Scan for the cell matching the given text and deliver its [x, y] coordinate at center. 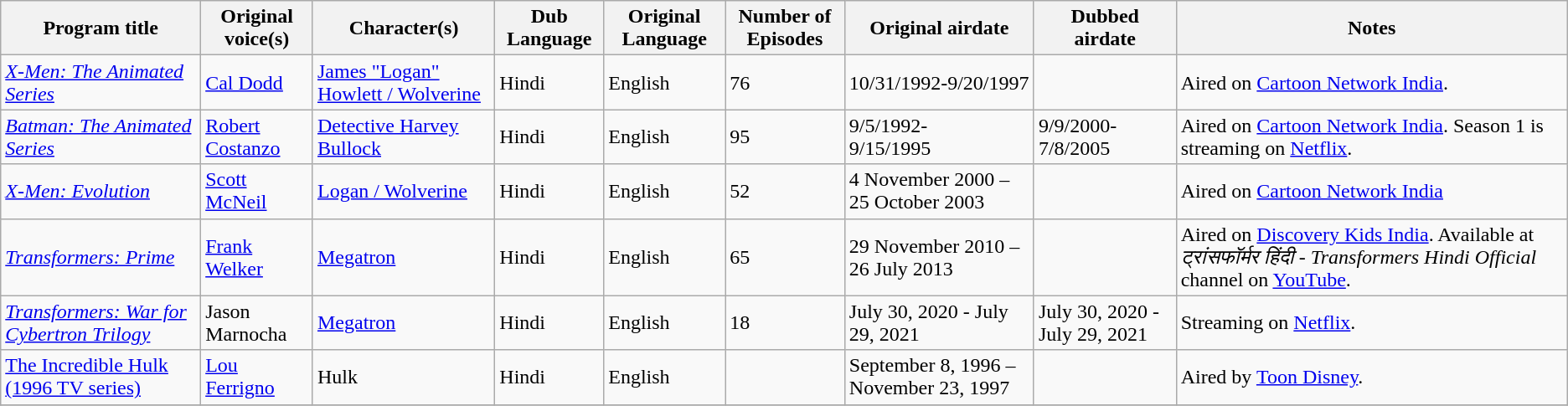
10/31/1992-9/20/1997 [939, 82]
Original voice(s) [257, 28]
Dubbed airdate [1105, 28]
Original Language [665, 28]
9/5/1992-9/15/1995 [939, 137]
Program title [101, 28]
Transformers: War for Cybertron Trilogy [101, 323]
Lou Ferrigno [257, 377]
Detective Harvey Bullock [404, 137]
Cal Dodd [257, 82]
Number of Episodes [786, 28]
Logan / Wolverine [404, 191]
Original airdate [939, 28]
Character(s) [404, 28]
September 8, 1996 – November 23, 1997 [939, 377]
Aired on Cartoon Network India [1372, 191]
Jason Marnocha [257, 323]
Aired on Discovery Kids India. Available at ट्रांसफाॅर्मर हिंदी - Transformers Hindi Official channel on YouTube. [1372, 257]
Dub Language [549, 28]
The Incredible Hulk (1996 TV series) [101, 377]
X-Men: Evolution [101, 191]
James "Logan" Howlett / Wolverine [404, 82]
Robert Costanzo [257, 137]
95 [786, 137]
9/9/2000-7/8/2005 [1105, 137]
18 [786, 323]
65 [786, 257]
Scott McNeil [257, 191]
52 [786, 191]
Transformers: Prime [101, 257]
Aired on Cartoon Network India. [1372, 82]
Aired on Cartoon Network India. Season 1 is streaming on Netflix. [1372, 137]
Aired by Toon Disney. [1372, 377]
4 November 2000 – 25 October 2003 [939, 191]
29 November 2010 – 26 July 2013 [939, 257]
Frank Welker [257, 257]
76 [786, 82]
Hulk [404, 377]
Streaming on Netflix. [1372, 323]
Batman: The Animated Series [101, 137]
Notes [1372, 28]
X-Men: The Animated Series [101, 82]
